Pinpoint the cell where the given text exists, returning its [X, Y] midpoint coordinate. 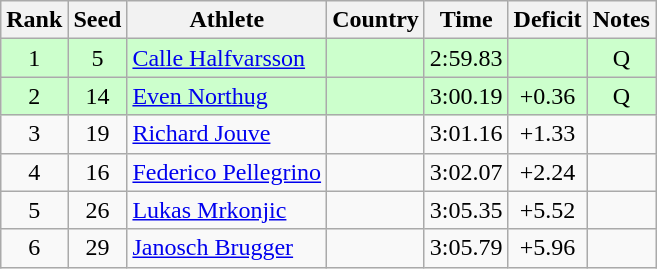
3 [34, 134]
+1.33 [548, 134]
4 [34, 172]
Even Northug [227, 96]
Time [466, 20]
Lukas Mrkonjic [227, 210]
3:05.79 [466, 248]
+2.24 [548, 172]
3:05.35 [466, 210]
Notes [621, 20]
29 [98, 248]
Seed [98, 20]
6 [34, 248]
3:00.19 [466, 96]
Rank [34, 20]
2 [34, 96]
+5.96 [548, 248]
16 [98, 172]
+0.36 [548, 96]
2:59.83 [466, 58]
+5.52 [548, 210]
3:01.16 [466, 134]
Athlete [227, 20]
1 [34, 58]
3:02.07 [466, 172]
Janosch Brugger [227, 248]
Calle Halfvarsson [227, 58]
Country [376, 20]
Deficit [548, 20]
19 [98, 134]
Richard Jouve [227, 134]
14 [98, 96]
Federico Pellegrino [227, 172]
26 [98, 210]
